Pinpoint the cell where the given text exists, returning its (X, Y) midpoint coordinate. 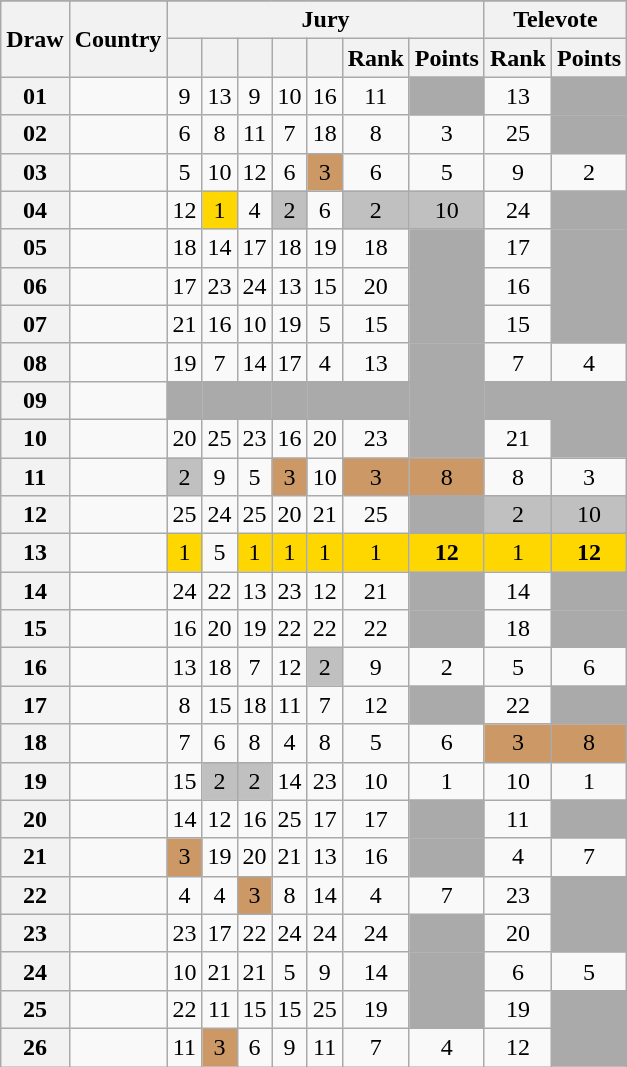
03 (35, 172)
01 (35, 96)
05 (35, 248)
06 (35, 286)
08 (35, 362)
Jury (326, 20)
07 (35, 324)
Draw (35, 39)
Televote (555, 20)
26 (35, 1047)
02 (35, 134)
09 (35, 400)
Country (118, 39)
04 (35, 210)
